Locate the cell with the specified text and output its [X, Y] center coordinate. 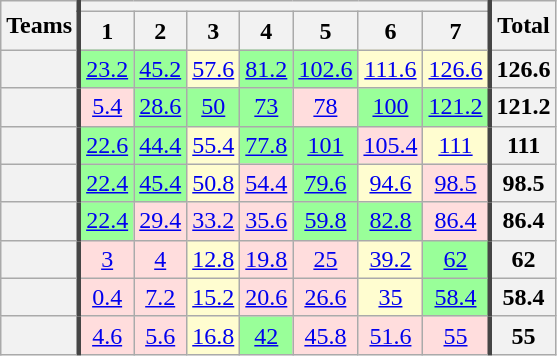
45.4 [160, 183]
5.4 [106, 107]
50 [214, 107]
73 [266, 107]
12.8 [214, 259]
105.4 [390, 145]
23.2 [106, 69]
94.6 [390, 183]
45.2 [160, 69]
42 [266, 335]
102.6 [326, 69]
7 [456, 31]
35 [390, 297]
39.2 [390, 259]
2 [160, 31]
78 [326, 107]
28.6 [160, 107]
Total [524, 26]
7.2 [160, 297]
22.6 [106, 145]
101 [326, 145]
1 [106, 31]
5.6 [160, 335]
6 [390, 31]
35.6 [266, 221]
33.2 [214, 221]
15.2 [214, 297]
4.6 [106, 335]
100 [390, 107]
55.4 [214, 145]
29.4 [160, 221]
20.6 [266, 297]
5 [326, 31]
50.8 [214, 183]
79.6 [326, 183]
0.4 [106, 297]
77.8 [266, 145]
111.6 [390, 69]
57.6 [214, 69]
19.8 [266, 259]
51.6 [390, 335]
26.6 [326, 297]
25 [326, 259]
59.8 [326, 221]
44.4 [160, 145]
54.4 [266, 183]
16.8 [214, 335]
Teams [40, 26]
82.8 [390, 221]
81.2 [266, 69]
45.8 [326, 335]
